Scan for the cell matching the given text and deliver its [X, Y] coordinate at center. 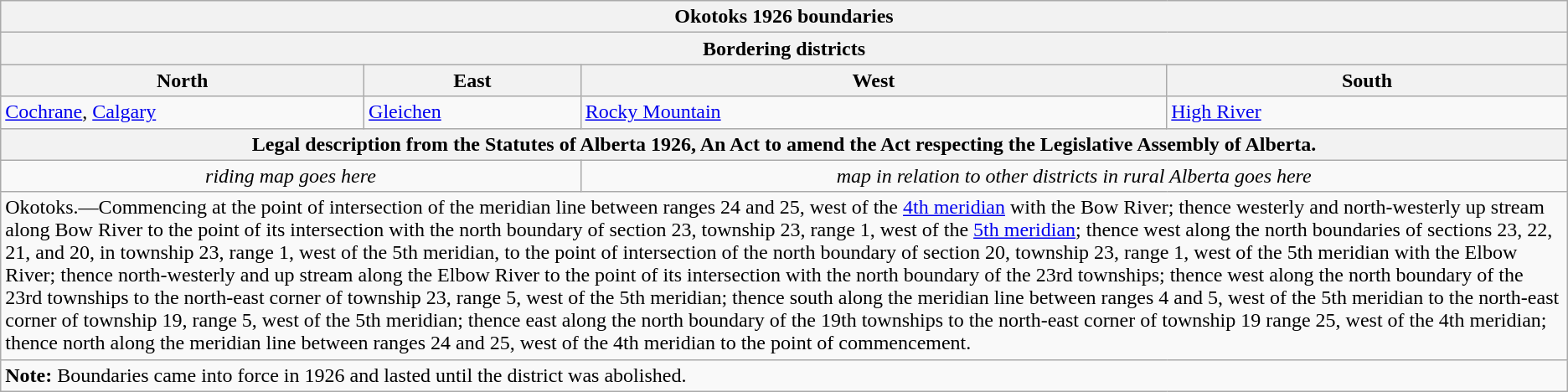
North [183, 80]
riding map goes here [291, 176]
West [874, 80]
East [472, 80]
Cochrane, Calgary [183, 112]
map in relation to other districts in rural Alberta goes here [1074, 176]
South [1367, 80]
Gleichen [472, 112]
Note: Boundaries came into force in 1926 and lasted until the district was abolished. [784, 375]
Legal description from the Statutes of Alberta 1926, An Act to amend the Act respecting the Legislative Assembly of Alberta. [784, 144]
Okotoks 1926 boundaries [784, 17]
Rocky Mountain [874, 112]
High River [1367, 112]
Bordering districts [784, 49]
